Search for the cell housing the specified text and yield its [x, y] center coordinate. 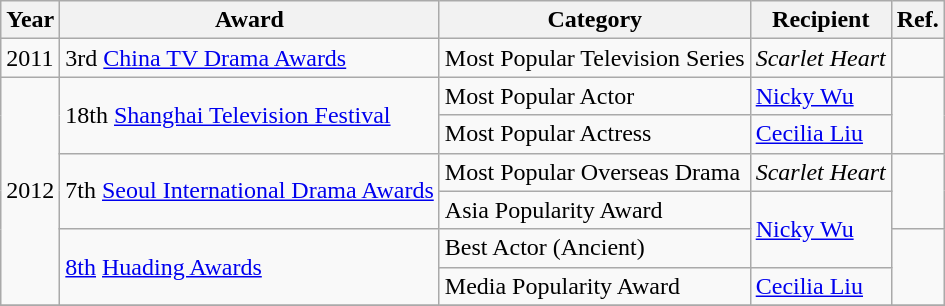
Recipient [820, 20]
8th Huading Awards [250, 267]
Award [250, 20]
Category [594, 20]
Year [30, 20]
18th Shanghai Television Festival [250, 115]
Media Popularity Award [594, 286]
Most Popular Actress [594, 134]
Most Popular Television Series [594, 58]
Ref. [918, 20]
2011 [30, 58]
2012 [30, 191]
7th Seoul International Drama Awards [250, 191]
Most Popular Overseas Drama [594, 172]
3rd China TV Drama Awards [250, 58]
Asia Popularity Award [594, 210]
Best Actor (Ancient) [594, 248]
Most Popular Actor [594, 96]
